Determine the (x, y) coordinate at the center of the cell enclosing the given text.  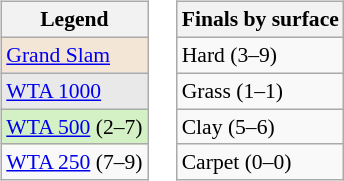
Grass (1–1) (260, 91)
Grand Slam (74, 55)
Finals by surface (260, 20)
WTA 500 (2–7) (74, 127)
Legend (74, 20)
Hard (3–9) (260, 55)
Clay (5–6) (260, 127)
WTA 1000 (74, 91)
Carpet (0–0) (260, 162)
WTA 250 (7–9) (74, 162)
